Pinpoint the cell where the given text exists, returning its (X, Y) midpoint coordinate. 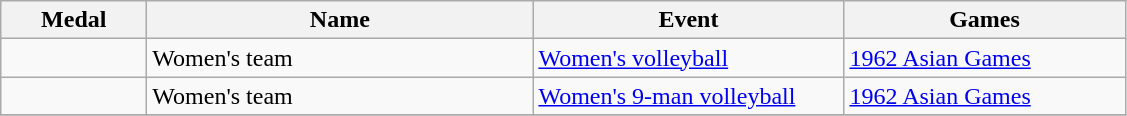
Name (340, 20)
Games (984, 20)
Event (688, 20)
Medal (74, 20)
Women's 9-man volleyball (688, 96)
Women's volleyball (688, 58)
